Determine the [x, y] coordinate at the center of the cell enclosing the given text.  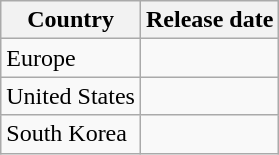
Release date [209, 20]
South Korea [71, 134]
Country [71, 20]
United States [71, 96]
Europe [71, 58]
